Pinpoint the cell where the given text exists, returning its (X, Y) midpoint coordinate. 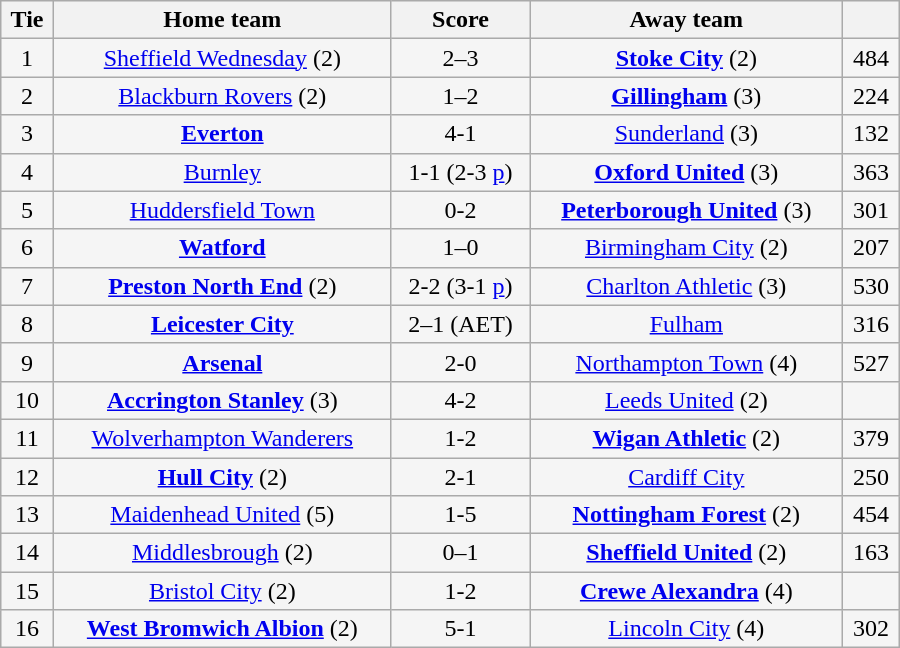
Watford (222, 248)
1-5 (460, 515)
Wigan Athletic (2) (686, 438)
Home team (222, 20)
14 (28, 553)
Blackburn Rovers (2) (222, 96)
5 (28, 210)
Stoke City (2) (686, 58)
Preston North End (2) (222, 286)
Tie (28, 20)
Sunderland (3) (686, 134)
530 (871, 286)
Charlton Athletic (3) (686, 286)
6 (28, 248)
Oxford United (3) (686, 172)
7 (28, 286)
2-2 (3-1 p) (460, 286)
Burnley (222, 172)
Cardiff City (686, 477)
11 (28, 438)
15 (28, 591)
Score (460, 20)
4-1 (460, 134)
2-0 (460, 362)
Wolverhampton Wanderers (222, 438)
Birmingham City (2) (686, 248)
Bristol City (2) (222, 591)
132 (871, 134)
250 (871, 477)
10 (28, 400)
363 (871, 172)
2–1 (AET) (460, 324)
316 (871, 324)
Away team (686, 20)
1-1 (2-3 p) (460, 172)
Fulham (686, 324)
Northampton Town (4) (686, 362)
2-1 (460, 477)
1–2 (460, 96)
Leeds United (2) (686, 400)
Sheffield Wednesday (2) (222, 58)
Nottingham Forest (2) (686, 515)
12 (28, 477)
207 (871, 248)
Crewe Alexandra (4) (686, 591)
Accrington Stanley (3) (222, 400)
Peterborough United (3) (686, 210)
224 (871, 96)
163 (871, 553)
Middlesbrough (2) (222, 553)
Gillingham (3) (686, 96)
484 (871, 58)
379 (871, 438)
8 (28, 324)
Maidenhead United (5) (222, 515)
2–3 (460, 58)
Everton (222, 134)
Huddersfield Town (222, 210)
Lincoln City (4) (686, 629)
16 (28, 629)
West Bromwich Albion (2) (222, 629)
3 (28, 134)
9 (28, 362)
Hull City (2) (222, 477)
0–1 (460, 553)
301 (871, 210)
Arsenal (222, 362)
4-2 (460, 400)
Leicester City (222, 324)
2 (28, 96)
Sheffield United (2) (686, 553)
302 (871, 629)
4 (28, 172)
13 (28, 515)
454 (871, 515)
1 (28, 58)
5-1 (460, 629)
527 (871, 362)
0-2 (460, 210)
1–0 (460, 248)
